Pinpoint the cell where the given text exists, returning its [X, Y] midpoint coordinate. 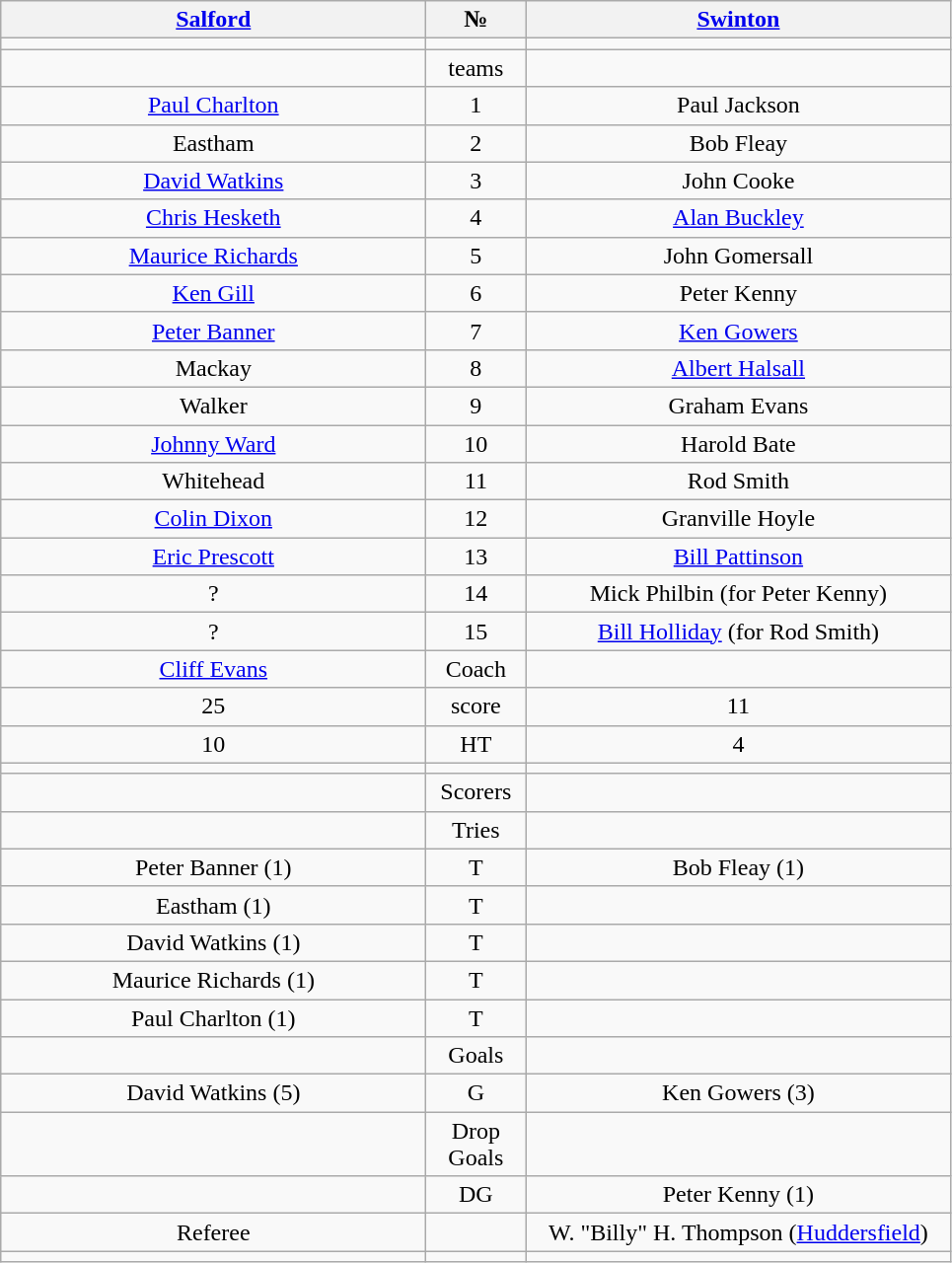
1 [476, 106]
David Watkins (5) [213, 1093]
Drop Goals [476, 1145]
Whitehead [213, 482]
Alan Buckley [738, 218]
Peter Kenny [738, 293]
Maurice Richards (1) [213, 980]
W. "Billy" H. Thompson (Huddersfield) [738, 1232]
Swinton [738, 20]
Bob Fleay [738, 143]
Colin Dixon [213, 519]
Peter Banner (1) [213, 867]
David Watkins (1) [213, 942]
Referee [213, 1232]
Graham Evans [738, 406]
Tries [476, 830]
Rod Smith [738, 482]
Maurice Richards [213, 256]
David Watkins [213, 181]
Granville Hoyle [738, 519]
2 [476, 143]
Ken Gill [213, 293]
G [476, 1093]
Ken Gowers (3) [738, 1093]
Peter Banner [213, 331]
Eastham [213, 143]
Scorers [476, 792]
Eric Prescott [213, 557]
Paul Charlton [213, 106]
3 [476, 181]
Paul Charlton (1) [213, 1017]
Bill Pattinson [738, 557]
Walker [213, 406]
Harold Bate [738, 443]
Mick Philbin (for Peter Kenny) [738, 594]
Paul Jackson [738, 106]
Eastham (1) [213, 905]
DG [476, 1195]
Albert Halsall [738, 368]
John Gomersall [738, 256]
Johnny Ward [213, 443]
12 [476, 519]
teams [476, 68]
8 [476, 368]
13 [476, 557]
Bill Holliday (for Rod Smith) [738, 631]
7 [476, 331]
6 [476, 293]
HT [476, 744]
Peter Kenny (1) [738, 1195]
Salford [213, 20]
score [476, 706]
Goals [476, 1056]
Chris Hesketh [213, 218]
5 [476, 256]
25 [213, 706]
Ken Gowers [738, 331]
14 [476, 594]
№ [476, 20]
Bob Fleay (1) [738, 867]
John Cooke [738, 181]
15 [476, 631]
9 [476, 406]
Coach [476, 669]
Cliff Evans [213, 669]
Mackay [213, 368]
